Provide the [x, y] coordinate of the cell's center where the given text is located.  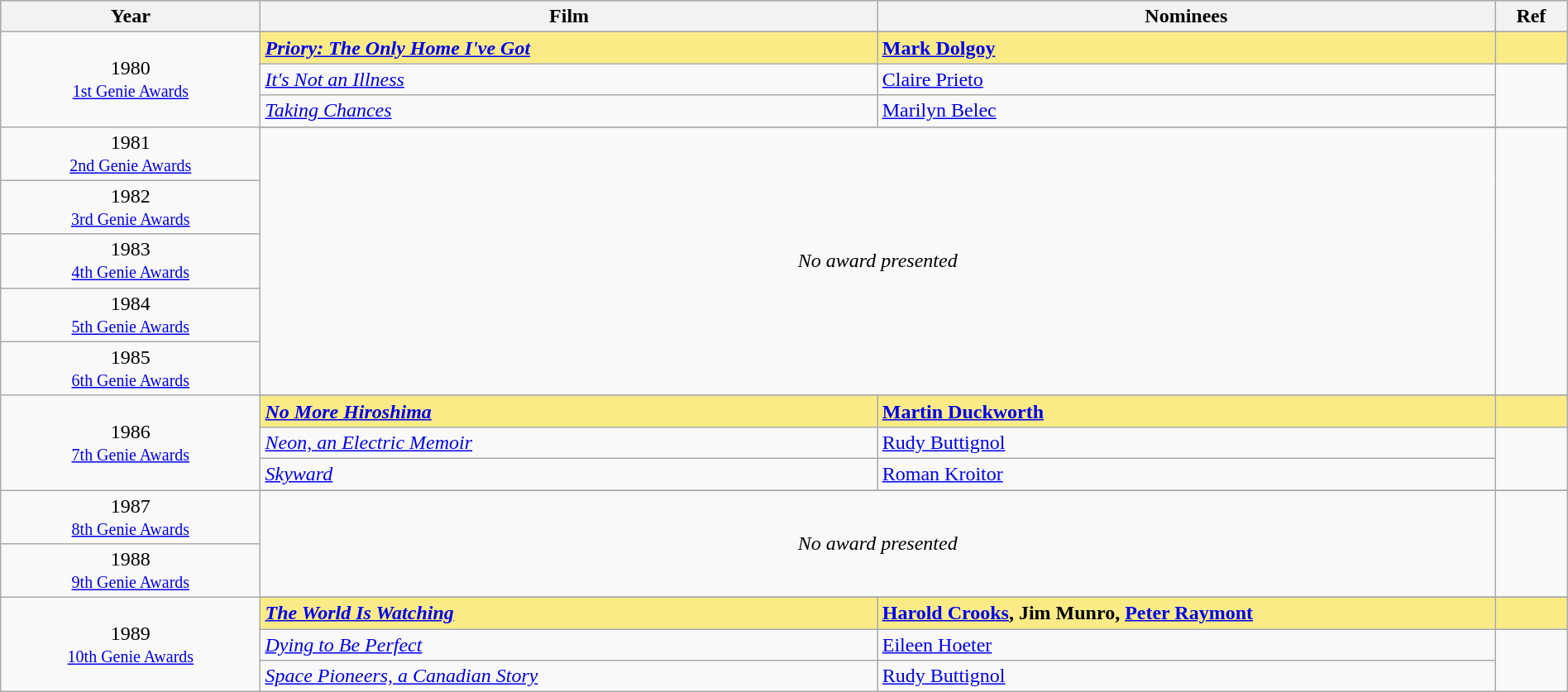
Neon, an Electric Memoir [569, 442]
Skyward [569, 474]
Taking Chances [569, 111]
The World Is Watching [569, 613]
1985 6th Genie Awards [131, 369]
1987 8th Genie Awards [131, 516]
1981 2nd Genie Awards [131, 154]
1982 3rd Genie Awards [131, 207]
Priory: The Only Home I've Got [569, 48]
Claire Prieto [1186, 79]
1984 5th Genie Awards [131, 314]
1989 10th Genie Awards [131, 645]
Marilyn Belec [1186, 111]
Space Pioneers, a Canadian Story [569, 676]
Martin Duckworth [1186, 411]
1986 7th Genie Awards [131, 442]
Roman Kroitor [1186, 474]
Year [131, 17]
1983 4th Genie Awards [131, 261]
Dying to Be Perfect [569, 645]
1980 1st Genie Awards [131, 79]
Film [569, 17]
Mark Dolgoy [1186, 48]
Ref [1532, 17]
Nominees [1186, 17]
1988 9th Genie Awards [131, 570]
No More Hiroshima [569, 411]
Eileen Hoeter [1186, 645]
Harold Crooks, Jim Munro, Peter Raymont [1186, 613]
It's Not an Illness [569, 79]
